Extract the [x, y] coordinate from the center of the cell holding the provided text.  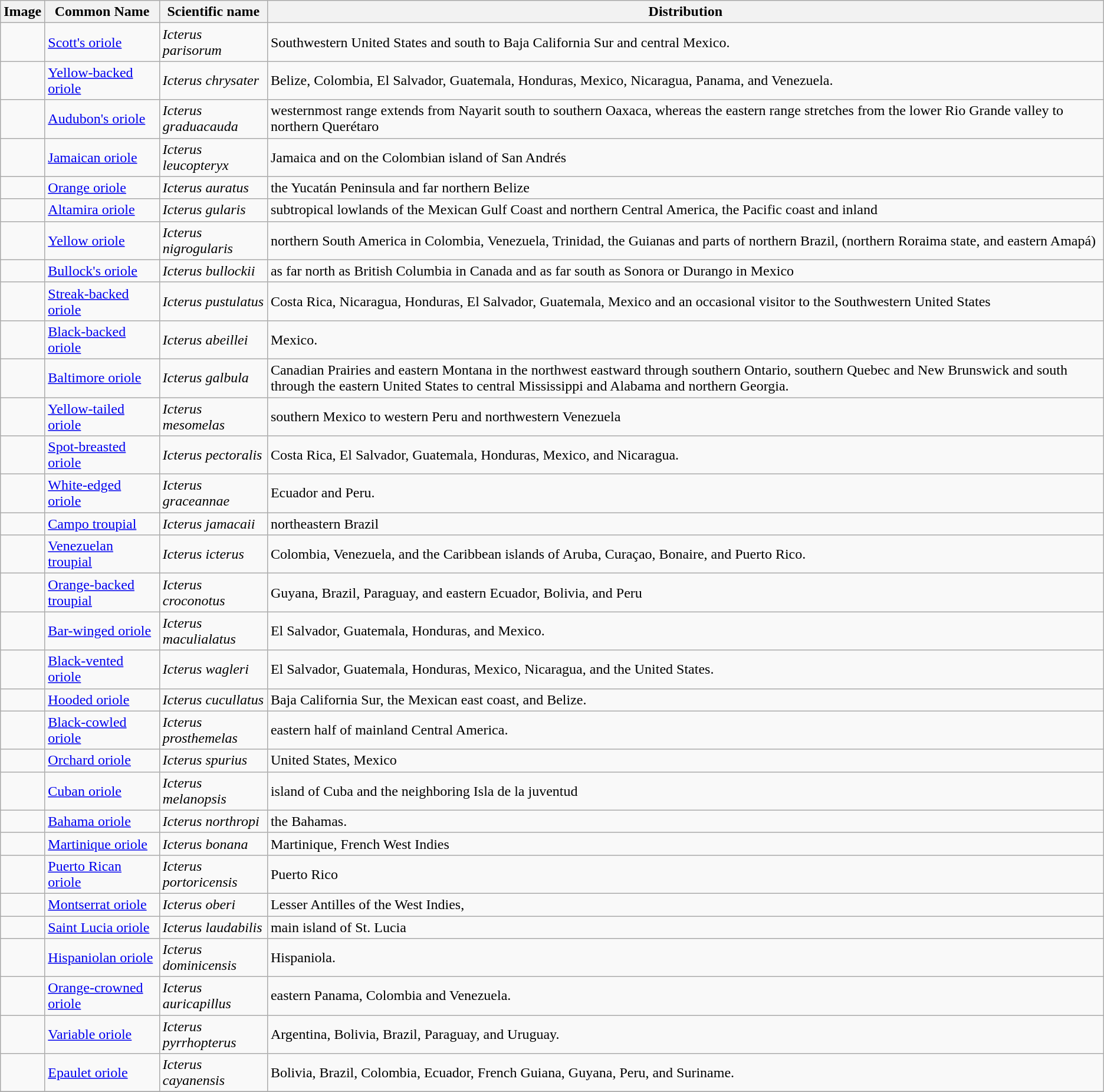
Streak-backed oriole [102, 301]
Icterus wagleri [213, 669]
Icterus chrysater [213, 80]
Venezuelan troupial [102, 555]
main island of St. Lucia [685, 927]
Orchard oriole [102, 760]
Mexico. [685, 340]
Icterus auricapillus [213, 996]
El Salvador, Guatemala, Honduras, and Mexico. [685, 631]
Puerto Rican oriole [102, 874]
Montserrat oriole [102, 904]
Epaulet oriole [102, 1073]
Distribution [685, 12]
Saint Lucia oriole [102, 927]
island of Cuba and the neighboring Isla de la juventud [685, 791]
Icterus mesomelas [213, 417]
Yellow-tailed oriole [102, 417]
Colombia, Venezuela, and the Caribbean islands of Aruba, Curaçao, Bonaire, and Puerto Rico. [685, 555]
Baja California Sur, the Mexican east coast, and Belize. [685, 700]
Icterus bonana [213, 844]
Icterus dominicensis [213, 958]
Ecuador and Peru. [685, 493]
Audubon's oriole [102, 119]
Icterus pectoralis [213, 455]
Hooded oriole [102, 700]
Yellow oriole [102, 241]
Orange-crowned oriole [102, 996]
Black-backed oriole [102, 340]
Bahama oriole [102, 821]
Common Name [102, 12]
Icterus graduacauda [213, 119]
Black-vented oriole [102, 669]
Costa Rica, Nicaragua, Honduras, El Salvador, Guatemala, Mexico and an occasional visitor to the Southwestern United States [685, 301]
United States, Mexico [685, 760]
Icterus portoricensis [213, 874]
Altamira oriole [102, 210]
Bolivia, Brazil, Colombia, Ecuador, French Guiana, Guyana, Peru, and Suriname. [685, 1073]
Orange-backed troupial [102, 592]
Black-cowled oriole [102, 730]
northern South America in Colombia, Venezuela, Trinidad, the Guianas and parts of northern Brazil, (northern Roraima state, and eastern Amapá) [685, 241]
Icterus oberi [213, 904]
Image [22, 12]
Icterus gularis [213, 210]
eastern half of mainland Central America. [685, 730]
the Yucatán Peninsula and far northern Belize [685, 188]
Icterus galbula [213, 378]
Lesser Antilles of the West Indies, [685, 904]
El Salvador, Guatemala, Honduras, Mexico, Nicaragua, and the United States. [685, 669]
Icterus abeillei [213, 340]
Icterus icterus [213, 555]
Orange oriole [102, 188]
Icterus cucullatus [213, 700]
Icterus parisorum [213, 42]
Icterus leucopteryx [213, 157]
as far north as British Columbia in Canada and as far south as Sonora or Durango in Mexico [685, 271]
Bar-winged oriole [102, 631]
Guyana, Brazil, Paraguay, and eastern Ecuador, Bolivia, and Peru [685, 592]
Costa Rica, El Salvador, Guatemala, Honduras, Mexico, and Nicaragua. [685, 455]
White-edged oriole [102, 493]
Jamaican oriole [102, 157]
Scientific name [213, 12]
Cuban oriole [102, 791]
Bullock's oriole [102, 271]
Icterus jamacaii [213, 524]
Icterus bullockii [213, 271]
Martinique oriole [102, 844]
Icterus northropi [213, 821]
Icterus maculialatus [213, 631]
Hispaniolan oriole [102, 958]
Campo troupial [102, 524]
Icterus melanopsis [213, 791]
Variable oriole [102, 1035]
Icterus laudabilis [213, 927]
Icterus nigrogularis [213, 241]
Icterus croconotus [213, 592]
Jamaica and on the Colombian island of San Andrés [685, 157]
southern Mexico to western Peru and northwestern Venezuela [685, 417]
Belize, Colombia, El Salvador, Guatemala, Honduras, Mexico, Nicaragua, Panama, and Venezuela. [685, 80]
the Bahamas. [685, 821]
Southwestern United States and south to Baja California Sur and central Mexico. [685, 42]
eastern Panama, Colombia and Venezuela. [685, 996]
Icterus prosthemelas [213, 730]
Yellow-backed oriole [102, 80]
northeastern Brazil [685, 524]
Baltimore oriole [102, 378]
subtropical lowlands of the Mexican Gulf Coast and northern Central America, the Pacific coast and inland [685, 210]
Icterus pyrrhopterus [213, 1035]
Scott's oriole [102, 42]
Icterus spurius [213, 760]
Icterus auratus [213, 188]
Icterus pustulatus [213, 301]
Puerto Rico [685, 874]
Martinique, French West Indies [685, 844]
Hispaniola. [685, 958]
Icterus graceannae [213, 493]
Argentina, Bolivia, Brazil, Paraguay, and Uruguay. [685, 1035]
Spot-breasted oriole [102, 455]
Icterus cayanensis [213, 1073]
